Capture the cell that displays the provided text and extract its (x, y) central coordinate. 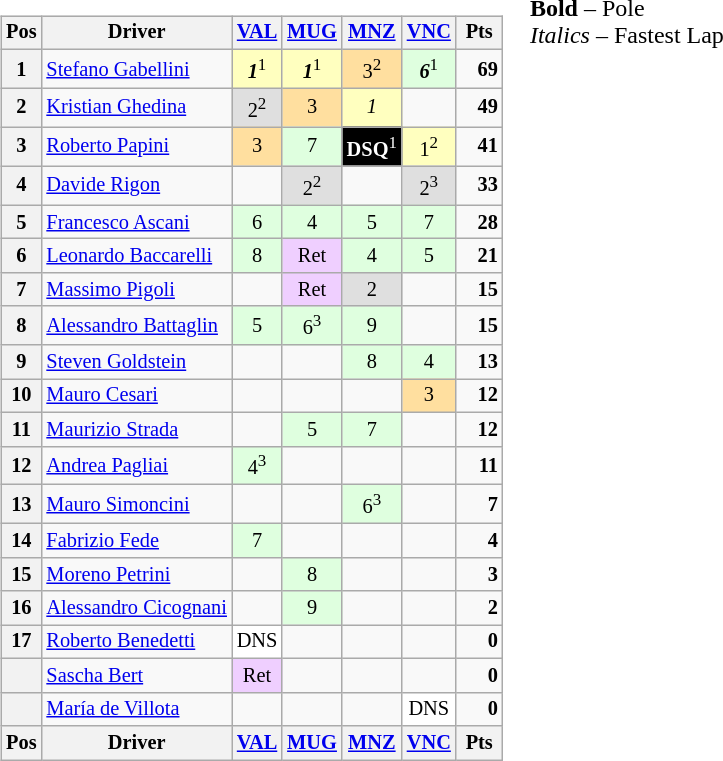
María de Villota (136, 709)
21 (480, 256)
Alessandro Cicognani (136, 608)
41 (480, 146)
Moreno Petrini (136, 575)
Andrea Pagliai (136, 466)
Francesco Ascani (136, 222)
Fabrizio Fede (136, 541)
69 (480, 68)
Roberto Papini (136, 146)
Mauro Simoncini (136, 504)
Massimo Pigoli (136, 289)
23 (429, 186)
Maurizio Strada (136, 429)
10 (21, 396)
Davide Rigon (136, 186)
Mauro Cesari (136, 396)
Roberto Benedetti (136, 642)
28 (480, 222)
32 (372, 68)
43 (257, 466)
Leonardo Baccarelli (136, 256)
33 (480, 186)
Stefano Gabellini (136, 68)
Alessandro Battaglin (136, 326)
Steven Goldstein (136, 362)
Kristian Ghedina (136, 108)
DSQ1 (372, 146)
61 (429, 68)
17 (21, 642)
14 (21, 541)
49 (480, 108)
16 (21, 608)
Sascha Bert (136, 676)
